Provide the [x, y] coordinate of the cell's center where the given text is located.  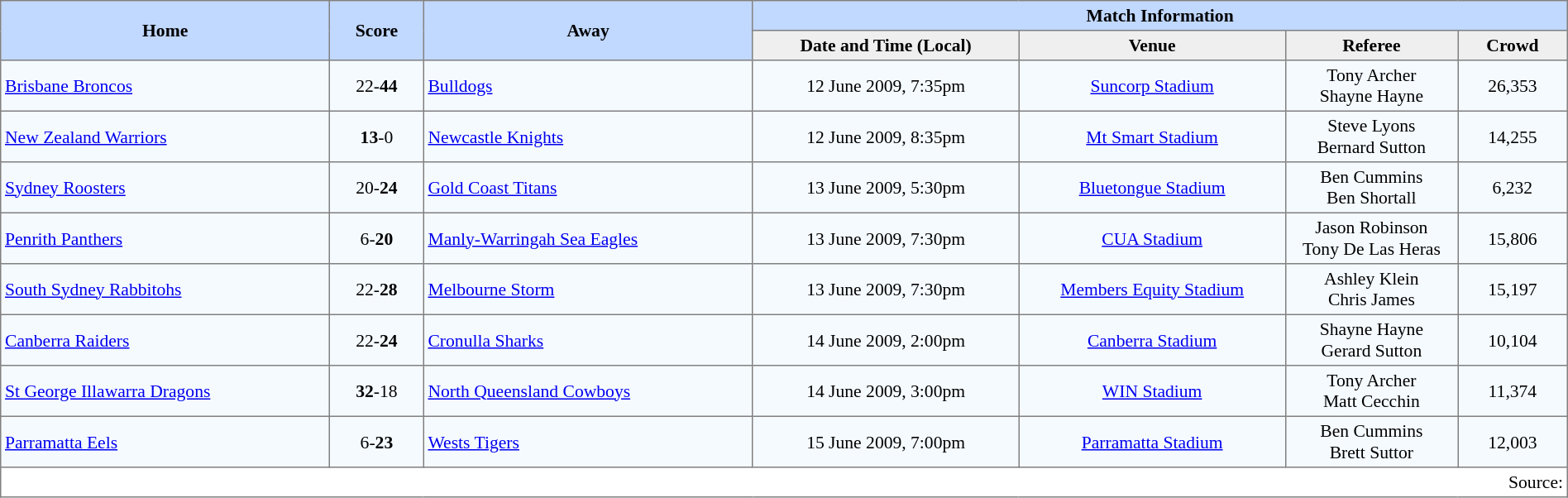
6,232 [1513, 188]
Bulldogs [588, 86]
13 June 2009, 5:30pm [886, 188]
11,374 [1513, 391]
Canberra Stadium [1152, 340]
Parramatta Eels [165, 442]
Referee [1371, 45]
Brisbane Broncos [165, 86]
Newcastle Knights [588, 136]
Wests Tigers [588, 442]
13-0 [377, 136]
Venue [1152, 45]
Tony ArcherMatt Cecchin [1371, 391]
6-23 [377, 442]
Ashley KleinChris James [1371, 290]
14,255 [1513, 136]
Match Information [1159, 16]
Canberra Raiders [165, 340]
Gold Coast Titans [588, 188]
22-44 [377, 86]
Manly-Warringah Sea Eagles [588, 238]
CUA Stadium [1152, 238]
15,806 [1513, 238]
WIN Stadium [1152, 391]
Home [165, 31]
Parramatta Stadium [1152, 442]
10,104 [1513, 340]
Penrith Panthers [165, 238]
Members Equity Stadium [1152, 290]
Sydney Roosters [165, 188]
Mt Smart Stadium [1152, 136]
22-24 [377, 340]
26,353 [1513, 86]
Crowd [1513, 45]
12,003 [1513, 442]
14 June 2009, 3:00pm [886, 391]
St George Illawarra Dragons [165, 391]
12 June 2009, 8:35pm [886, 136]
Jason RobinsonTony De Las Heras [1371, 238]
Bluetongue Stadium [1152, 188]
Tony ArcherShayne Hayne [1371, 86]
Date and Time (Local) [886, 45]
15 June 2009, 7:00pm [886, 442]
Steve LyonsBernard Sutton [1371, 136]
Melbourne Storm [588, 290]
22-28 [377, 290]
Ben CumminsBen Shortall [1371, 188]
North Queensland Cowboys [588, 391]
20-24 [377, 188]
Source: [784, 482]
14 June 2009, 2:00pm [886, 340]
6-20 [377, 238]
Score [377, 31]
Ben CumminsBrett Suttor [1371, 442]
Suncorp Stadium [1152, 86]
New Zealand Warriors [165, 136]
South Sydney Rabbitohs [165, 290]
15,197 [1513, 290]
32-18 [377, 391]
Cronulla Sharks [588, 340]
Shayne HayneGerard Sutton [1371, 340]
Away [588, 31]
12 June 2009, 7:35pm [886, 86]
